From the cell containing the given text, extract its center point as [X, Y] coordinate. 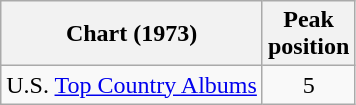
5 [308, 85]
Peakposition [308, 34]
U.S. Top Country Albums [132, 85]
Chart (1973) [132, 34]
